Find where the given text appears and provide that cell's center as [x, y] coordinate. 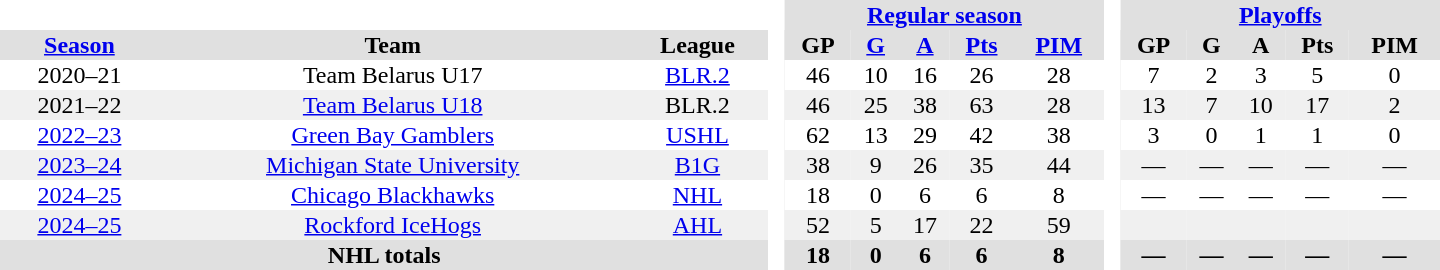
Team Belarus U17 [393, 75]
2021–22 [80, 105]
NHL totals [384, 255]
Rockford IceHogs [393, 225]
Team Belarus U18 [393, 105]
Green Bay Gamblers [393, 135]
22 [982, 225]
29 [924, 135]
Playoffs [1280, 15]
Team [393, 45]
44 [1058, 165]
B1G [698, 165]
9 [876, 165]
USHL [698, 135]
Season [80, 45]
2023–24 [80, 165]
Chicago Blackhawks [393, 195]
2022–23 [80, 135]
AHL [698, 225]
16 [924, 75]
35 [982, 165]
Regular season [944, 15]
63 [982, 105]
Michigan State University [393, 165]
2020–21 [80, 75]
NHL [698, 195]
42 [982, 135]
62 [818, 135]
52 [818, 225]
59 [1058, 225]
League [698, 45]
25 [876, 105]
